Detect which cell encompasses the target text, then output its (x, y) center coordinate. 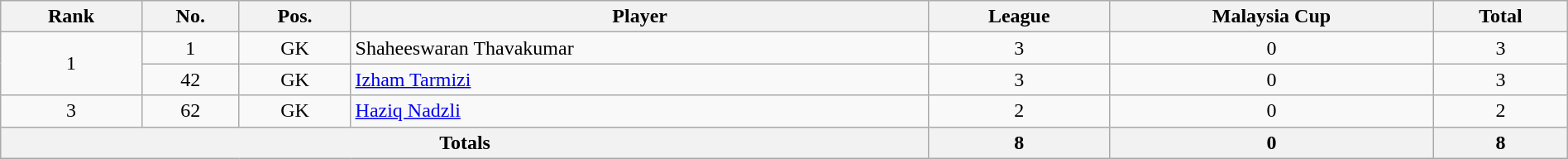
League (1019, 17)
62 (190, 111)
Pos. (294, 17)
Izham Tarmizi (640, 79)
Haziq Nadzli (640, 111)
Shaheeswaran Thavakumar (640, 48)
42 (190, 79)
Total (1501, 17)
Malaysia Cup (1271, 17)
No. (190, 17)
Player (640, 17)
Rank (71, 17)
Totals (465, 142)
